Extract the (X, Y) coordinate from the center of the cell holding the provided text.  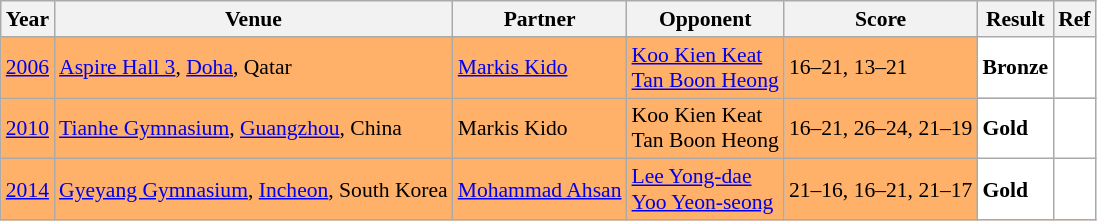
16–21, 26–24, 21–19 (881, 128)
Score (881, 19)
Gyeyang Gymnasium, Incheon, South Korea (254, 190)
21–16, 16–21, 21–17 (881, 190)
Opponent (706, 19)
Year (28, 19)
2006 (28, 68)
16–21, 13–21 (881, 68)
Mohammad Ahsan (540, 190)
Partner (540, 19)
Result (1015, 19)
2014 (28, 190)
Ref (1074, 19)
Aspire Hall 3, Doha, Qatar (254, 68)
Tianhe Gymnasium, Guangzhou, China (254, 128)
Bronze (1015, 68)
Lee Yong-dae Yoo Yeon-seong (706, 190)
Venue (254, 19)
2010 (28, 128)
